Locate the cell with the specified text and output its (X, Y) center coordinate. 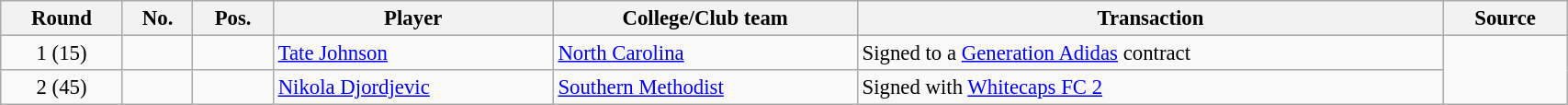
Round (62, 18)
North Carolina (705, 53)
Signed to a Generation Adidas contract (1150, 53)
Southern Methodist (705, 87)
Tate Johnson (413, 53)
Pos. (233, 18)
1 (15) (62, 53)
Nikola Djordjevic (413, 87)
Transaction (1150, 18)
No. (158, 18)
Player (413, 18)
Source (1506, 18)
2 (45) (62, 87)
College/Club team (705, 18)
Signed with Whitecaps FC 2 (1150, 87)
